Determine the (x, y) coordinate at the center of the cell enclosing the given text.  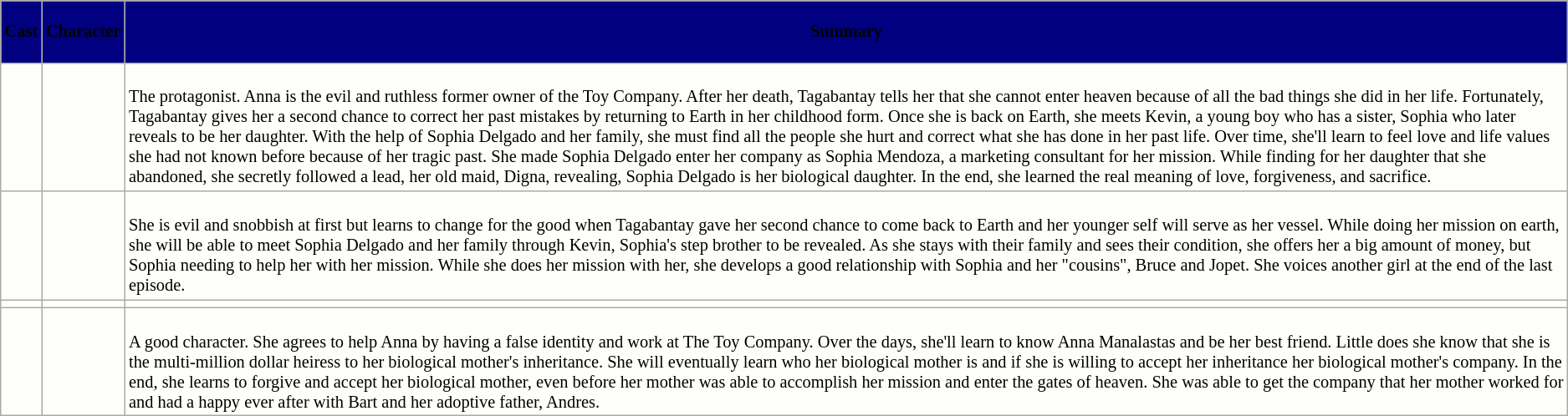
Character (84, 31)
Cast (22, 31)
Summary (846, 31)
